Return [X, Y] of the center of cell containing provided text 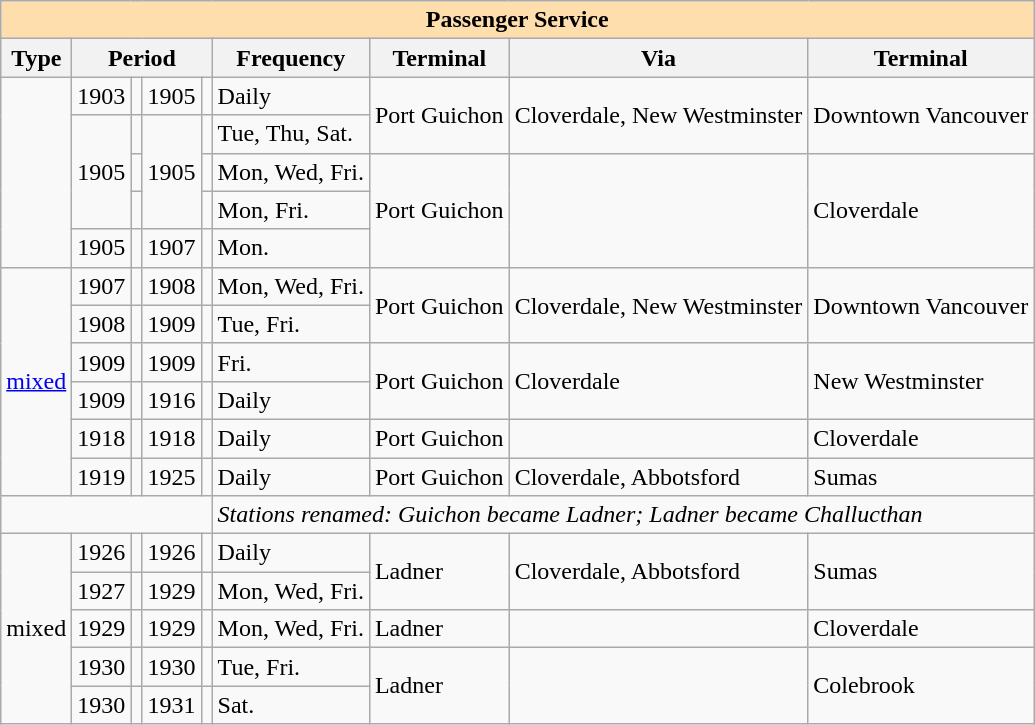
Mon, Fri. [290, 210]
Sat. [290, 705]
1916 [172, 400]
Passenger Service [518, 20]
1919 [102, 477]
Period [142, 58]
1925 [172, 477]
Type [36, 58]
1927 [102, 591]
Fri. [290, 362]
New Westminster [921, 381]
Stations renamed: Guichon became Ladner; Ladner became Challucthan [623, 515]
Mon. [290, 248]
Frequency [290, 58]
Tue, Thu, Sat. [290, 134]
Via [658, 58]
1903 [102, 96]
Colebrook [921, 686]
1931 [172, 705]
